Return the (X, Y) coordinate for the center point of the cell that contains the specified text.  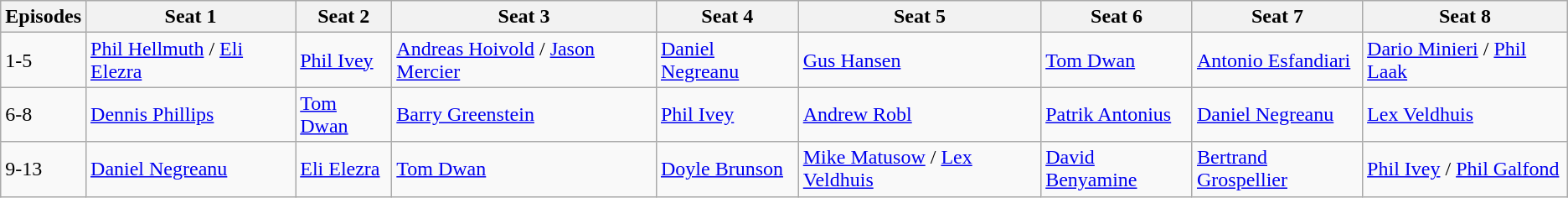
Gus Hansen (920, 60)
Episodes (44, 17)
Seat 2 (343, 17)
Mike Matusow / Lex Veldhuis (920, 169)
Seat 8 (1466, 17)
Phil Hellmuth / Eli Elezra (191, 60)
Eli Elezra (343, 169)
Seat 6 (1117, 17)
Seat 4 (727, 17)
Seat 3 (524, 17)
Antonio Esfandiari (1277, 60)
Lex Veldhuis (1466, 114)
Bertrand Grospellier (1277, 169)
Dario Minieri / Phil Laak (1466, 60)
Andrew Robl (920, 114)
Patrik Antonius (1117, 114)
David Benyamine (1117, 169)
Dennis Phillips (191, 114)
6-8 (44, 114)
Seat 1 (191, 17)
1-5 (44, 60)
Doyle Brunson (727, 169)
Andreas Hoivold / Jason Mercier (524, 60)
Barry Greenstein (524, 114)
Seat 7 (1277, 17)
Seat 5 (920, 17)
Phil Ivey / Phil Galfond (1466, 169)
9-13 (44, 169)
